From the cell containing the given text, extract its center point as [X, Y] coordinate. 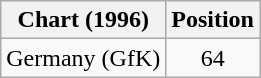
Position [213, 20]
64 [213, 58]
Germany (GfK) [84, 58]
Chart (1996) [84, 20]
